Provide the [x, y] coordinate of the cell's center where the given text is located.  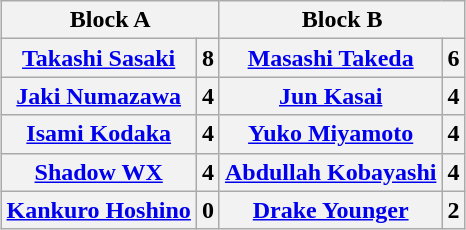
Jun Kasai [330, 96]
Masashi Takeda [330, 58]
Abdullah Kobayashi [330, 172]
Jaki Numazawa [98, 96]
Takashi Sasaki [98, 58]
Shadow WX [98, 172]
Block B [342, 20]
8 [208, 58]
Isami Kodaka [98, 134]
Yuko Miyamoto [330, 134]
Drake Younger [330, 210]
Kankuro Hoshino [98, 210]
2 [454, 210]
Block A [110, 20]
6 [454, 58]
0 [208, 210]
